Detect which cell encompasses the target text, then output its (x, y) center coordinate. 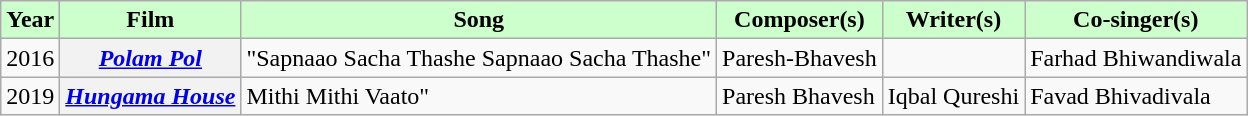
Song (479, 20)
Paresh-Bhavesh (800, 58)
Composer(s) (800, 20)
Film (150, 20)
Farhad Bhiwandiwala (1136, 58)
Polam Pol (150, 58)
Mithi Mithi Vaato" (479, 96)
2019 (30, 96)
Writer(s) (953, 20)
Paresh Bhavesh (800, 96)
Favad Bhivadivala (1136, 96)
Iqbal Qureshi (953, 96)
2016 (30, 58)
Year (30, 20)
"Sapnaao Sacha Thashe Sapnaao Sacha Thashe" (479, 58)
Co-singer(s) (1136, 20)
Hungama House (150, 96)
